Capture the cell that displays the provided text and extract its (x, y) central coordinate. 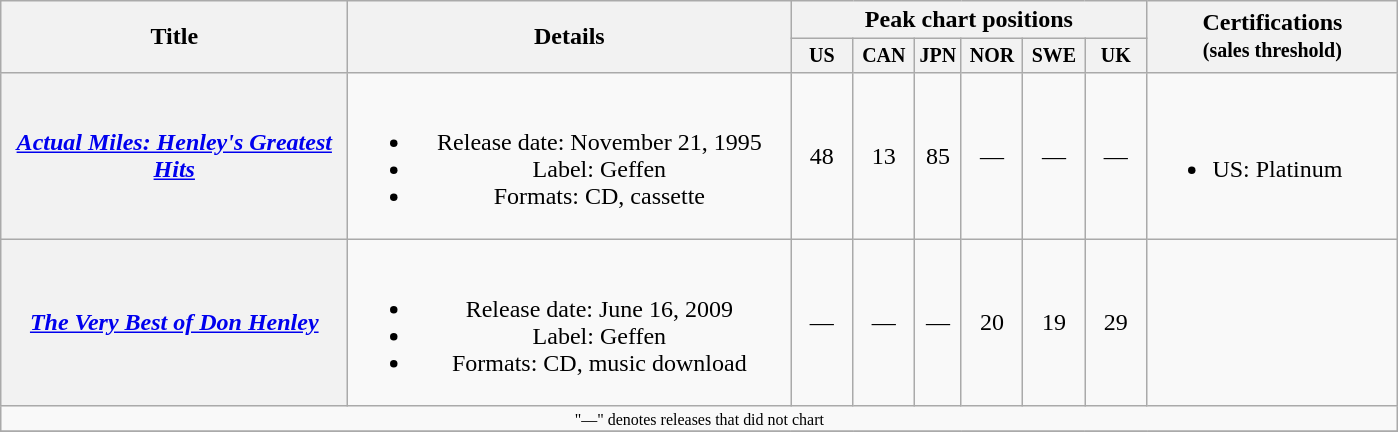
Release date: November 21, 1995Label: GeffenFormats: CD, cassette (570, 156)
CAN (884, 56)
"—" denotes releases that did not chart (700, 418)
Peak chart positions (969, 20)
US (822, 56)
Certifications(sales threshold) (1272, 37)
20 (992, 322)
The Very Best of Don Henley (174, 322)
Release date: June 16, 2009Label: GeffenFormats: CD, music download (570, 322)
85 (938, 156)
NOR (992, 56)
Actual Miles: Henley's Greatest Hits (174, 156)
13 (884, 156)
19 (1054, 322)
Title (174, 37)
US: Platinum (1272, 156)
48 (822, 156)
29 (1116, 322)
Details (570, 37)
JPN (938, 56)
SWE (1054, 56)
UK (1116, 56)
